Scan for the cell matching the given text and deliver its (x, y) coordinate at center. 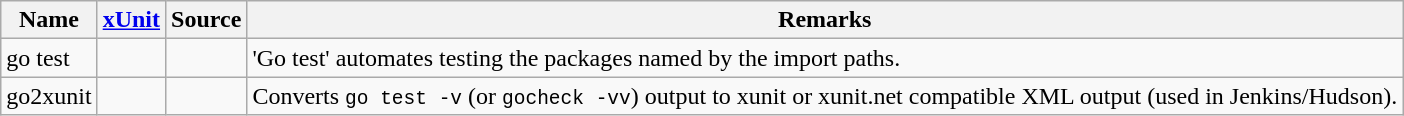
'Go test' automates testing the packages named by the import paths. (825, 58)
Name (49, 20)
xUnit (131, 20)
Source (206, 20)
go2xunit (49, 96)
Remarks (825, 20)
Converts go test -v (or gocheck -vv) output to xunit or xunit.net compatible XML output (used in Jenkins/Hudson). (825, 96)
go test (49, 58)
